From the cell containing the given text, extract its center point as [x, y] coordinate. 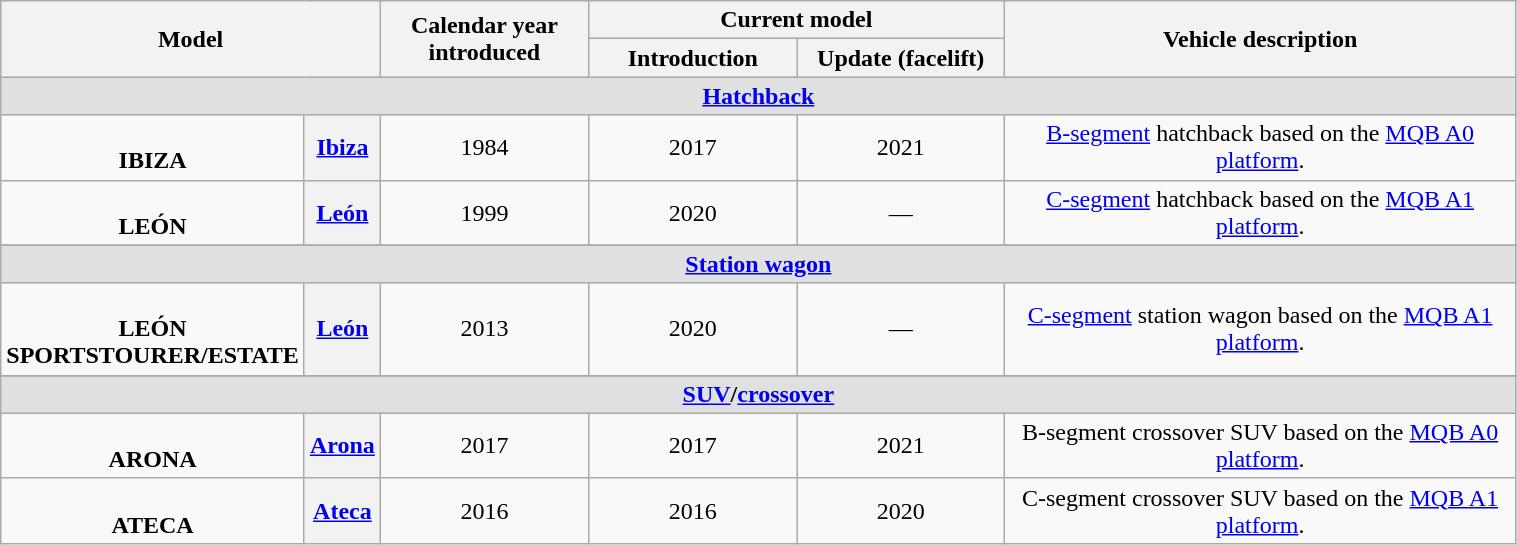
2013 [484, 329]
IBIZA [153, 148]
SUV/crossover [758, 394]
Model [191, 39]
Calendar yearintroduced [484, 39]
ARONA [153, 446]
Introduction [692, 58]
Update (facelift) [900, 58]
Vehicle description [1260, 39]
Arona [342, 446]
Station wagon [758, 264]
B-segment hatchback based on the MQB A0 platform. [1260, 148]
ATECA [153, 510]
Hatchback [758, 96]
C-segment hatchback based on the MQB A1 platform. [1260, 212]
1984 [484, 148]
C-segment station wagon based on the MQB A1 platform. [1260, 329]
1999 [484, 212]
LEÓN [153, 212]
LEÓN SPORTSTOURER/ESTATE [153, 329]
Ateca [342, 510]
C-segment crossover SUV based on the MQB A1 platform. [1260, 510]
B-segment crossover SUV based on the MQB A0 platform. [1260, 446]
Ibiza [342, 148]
Current model [796, 20]
